Pinpoint the cell where the given text exists, returning its [x, y] midpoint coordinate. 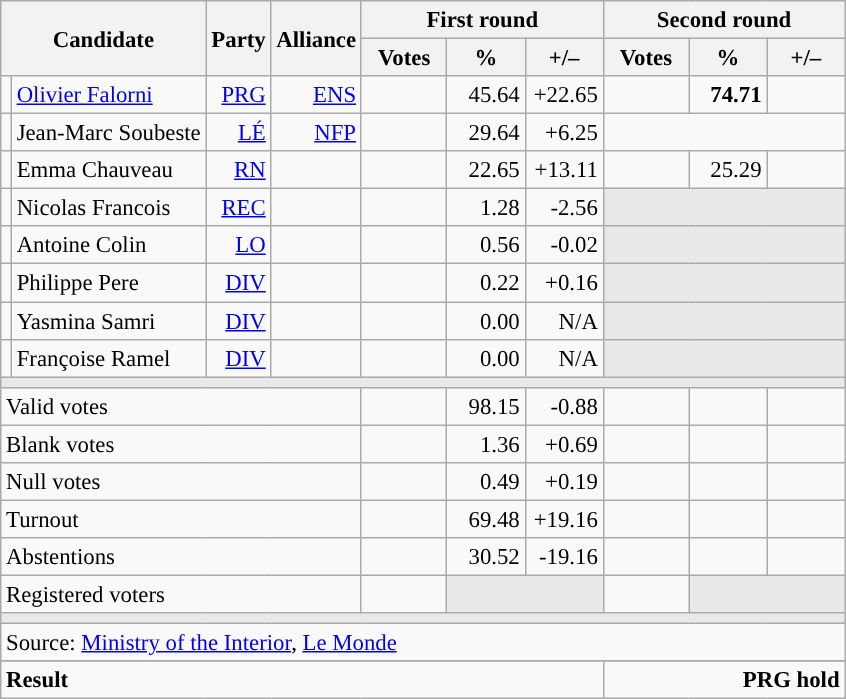
NFP [316, 133]
45.64 [486, 95]
Valid votes [182, 406]
1.28 [486, 208]
Nicolas Francois [108, 208]
0.22 [486, 283]
69.48 [486, 519]
Party [238, 38]
Null votes [182, 482]
Result [302, 680]
Antoine Colin [108, 245]
Emma Chauveau [108, 170]
Olivier Falorni [108, 95]
+0.69 [564, 444]
ENS [316, 95]
Philippe Pere [108, 283]
-0.02 [564, 245]
+19.16 [564, 519]
-2.56 [564, 208]
PRG hold [724, 680]
RN [238, 170]
First round [482, 20]
+22.65 [564, 95]
-0.88 [564, 406]
Jean-Marc Soubeste [108, 133]
+0.16 [564, 283]
1.36 [486, 444]
Blank votes [182, 444]
Turnout [182, 519]
Abstentions [182, 557]
REC [238, 208]
0.49 [486, 482]
+13.11 [564, 170]
22.65 [486, 170]
74.71 [728, 95]
Candidate [104, 38]
PRG [238, 95]
+0.19 [564, 482]
Yasmina Samri [108, 321]
25.29 [728, 170]
98.15 [486, 406]
Alliance [316, 38]
29.64 [486, 133]
Source: Ministry of the Interior, Le Monde [423, 643]
0.56 [486, 245]
Françoise Ramel [108, 358]
Registered voters [182, 594]
-19.16 [564, 557]
Second round [724, 20]
LO [238, 245]
LÉ [238, 133]
30.52 [486, 557]
+6.25 [564, 133]
